Locate the cell with the specified text and output its (X, Y) center coordinate. 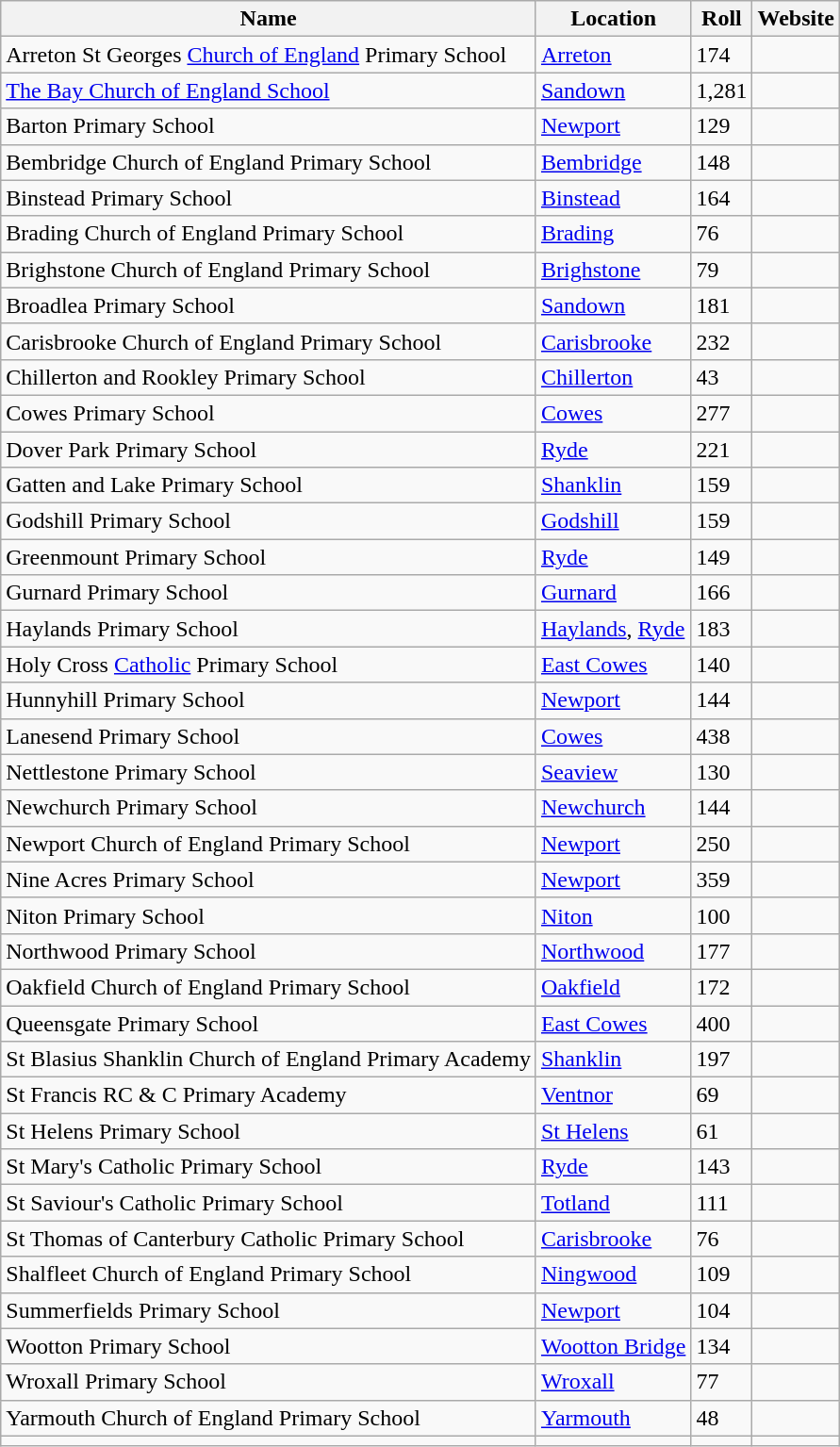
1,281 (722, 90)
Arreton St Georges Church of England Primary School (269, 55)
St Francis RC & C Primary Academy (269, 1095)
Seaview (613, 772)
43 (722, 377)
143 (722, 1167)
Bembridge Church of England Primary School (269, 162)
232 (722, 341)
Gatten and Lake Primary School (269, 485)
Niton (613, 915)
Broadlea Primary School (269, 305)
Wroxall (613, 1382)
104 (722, 1310)
Haylands, Ryde (613, 629)
48 (722, 1418)
Niton Primary School (269, 915)
172 (722, 987)
Carisbrooke Church of England Primary School (269, 341)
Godshill Primary School (269, 521)
Yarmouth Church of England Primary School (269, 1418)
Wroxall Primary School (269, 1382)
Summerfields Primary School (269, 1310)
Name (269, 19)
Arreton (613, 55)
Oakfield (613, 987)
Brading Church of England Primary School (269, 234)
Cowes Primary School (269, 413)
79 (722, 270)
Location (613, 19)
Haylands Primary School (269, 629)
69 (722, 1095)
438 (722, 736)
Brighstone Church of England Primary School (269, 270)
111 (722, 1203)
St Mary's Catholic Primary School (269, 1167)
Brading (613, 234)
129 (722, 126)
Binstead (613, 198)
Holy Cross Catholic Primary School (269, 665)
Nine Acres Primary School (269, 880)
Binstead Primary School (269, 198)
221 (722, 450)
Website (796, 19)
Totland (613, 1203)
Ningwood (613, 1274)
Hunnyhill Primary School (269, 700)
Oakfield Church of England Primary School (269, 987)
164 (722, 198)
St Saviour's Catholic Primary School (269, 1203)
Chillerton and Rookley Primary School (269, 377)
100 (722, 915)
400 (722, 1023)
174 (722, 55)
St Helens Primary School (269, 1131)
250 (722, 844)
140 (722, 665)
Newchurch (613, 808)
77 (722, 1382)
181 (722, 305)
149 (722, 557)
Newport Church of England Primary School (269, 844)
Chillerton (613, 377)
Ventnor (613, 1095)
Yarmouth (613, 1418)
134 (722, 1346)
Brighstone (613, 270)
Lanesend Primary School (269, 736)
Bembridge (613, 162)
177 (722, 951)
St Blasius Shanklin Church of England Primary Academy (269, 1060)
Queensgate Primary School (269, 1023)
Barton Primary School (269, 126)
Northwood Primary School (269, 951)
Roll (722, 19)
277 (722, 413)
St Helens (613, 1131)
Gurnard (613, 593)
183 (722, 629)
61 (722, 1131)
359 (722, 880)
Wootton Primary School (269, 1346)
Godshill (613, 521)
Gurnard Primary School (269, 593)
166 (722, 593)
St Thomas of Canterbury Catholic Primary School (269, 1239)
The Bay Church of England School (269, 90)
Northwood (613, 951)
148 (722, 162)
130 (722, 772)
Dover Park Primary School (269, 450)
197 (722, 1060)
109 (722, 1274)
Newchurch Primary School (269, 808)
Shalfleet Church of England Primary School (269, 1274)
Nettlestone Primary School (269, 772)
Greenmount Primary School (269, 557)
Wootton Bridge (613, 1346)
